Return the [x, y] coordinate for the center point of the cell that contains the specified text.  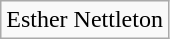
Esther Nettleton [85, 20]
